Return the (x, y) coordinate for the center point of the cell that contains the specified text.  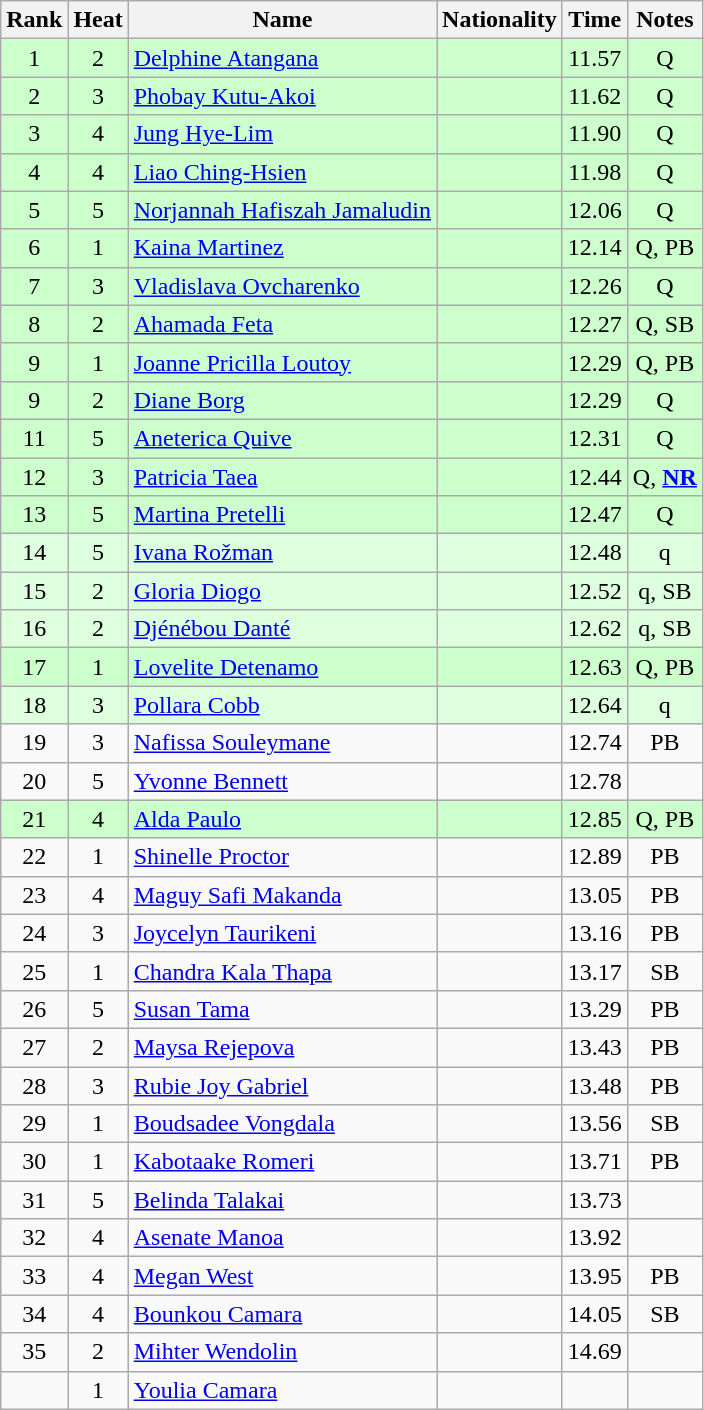
11 (34, 438)
Youlia Camara (282, 1390)
28 (34, 1085)
29 (34, 1124)
11.57 (594, 58)
Phobay Kutu-Akoi (282, 96)
Martina Pretelli (282, 515)
Lovelite Detenamo (282, 667)
19 (34, 743)
13.05 (594, 895)
12.48 (594, 553)
Kabotaake Romeri (282, 1162)
6 (34, 248)
Chandra Kala Thapa (282, 971)
Patricia Taea (282, 477)
Time (594, 20)
7 (34, 286)
Ahamada Feta (282, 324)
Aneterica Quive (282, 438)
13.16 (594, 933)
12.64 (594, 705)
Q, SB (664, 324)
Vladislava Ovcharenko (282, 286)
12.26 (594, 286)
12.78 (594, 781)
23 (34, 895)
Nationality (500, 20)
34 (34, 1314)
11.98 (594, 172)
13.95 (594, 1276)
14.05 (594, 1314)
12.27 (594, 324)
12.52 (594, 591)
12.74 (594, 743)
13 (34, 515)
8 (34, 324)
12.85 (594, 819)
12 (34, 477)
Mihter Wendolin (282, 1352)
30 (34, 1162)
11.90 (594, 134)
17 (34, 667)
12.89 (594, 857)
20 (34, 781)
12.44 (594, 477)
12.62 (594, 629)
13.92 (594, 1238)
Bounkou Camara (282, 1314)
Yvonne Bennett (282, 781)
12.63 (594, 667)
Joanne Pricilla Loutoy (282, 362)
Djénébou Danté (282, 629)
13.56 (594, 1124)
35 (34, 1352)
Heat (98, 20)
Susan Tama (282, 1009)
13.71 (594, 1162)
22 (34, 857)
Belinda Talakai (282, 1200)
13.73 (594, 1200)
11.62 (594, 96)
Gloria Diogo (282, 591)
13.48 (594, 1085)
14 (34, 553)
13.17 (594, 971)
Maguy Safi Makanda (282, 895)
13.29 (594, 1009)
14.69 (594, 1352)
Name (282, 20)
Megan West (282, 1276)
Diane Borg (282, 400)
25 (34, 971)
18 (34, 705)
Asenate Manoa (282, 1238)
31 (34, 1200)
Notes (664, 20)
24 (34, 933)
Rank (34, 20)
Jung Hye-Lim (282, 134)
12.06 (594, 210)
Delphine Atangana (282, 58)
Norjannah Hafiszah Jamaludin (282, 210)
Alda Paulo (282, 819)
Nafissa Souleymane (282, 743)
12.47 (594, 515)
32 (34, 1238)
Shinelle Proctor (282, 857)
26 (34, 1009)
12.31 (594, 438)
15 (34, 591)
Rubie Joy Gabriel (282, 1085)
16 (34, 629)
Pollara Cobb (282, 705)
33 (34, 1276)
Boudsadee Vongdala (282, 1124)
13.43 (594, 1047)
Ivana Rožman (282, 553)
27 (34, 1047)
21 (34, 819)
Liao Ching-Hsien (282, 172)
Joycelyn Taurikeni (282, 933)
Q, NR (664, 477)
Maysa Rejepova (282, 1047)
12.14 (594, 248)
Kaina Martinez (282, 248)
